Capture the cell that displays the provided text and extract its (x, y) central coordinate. 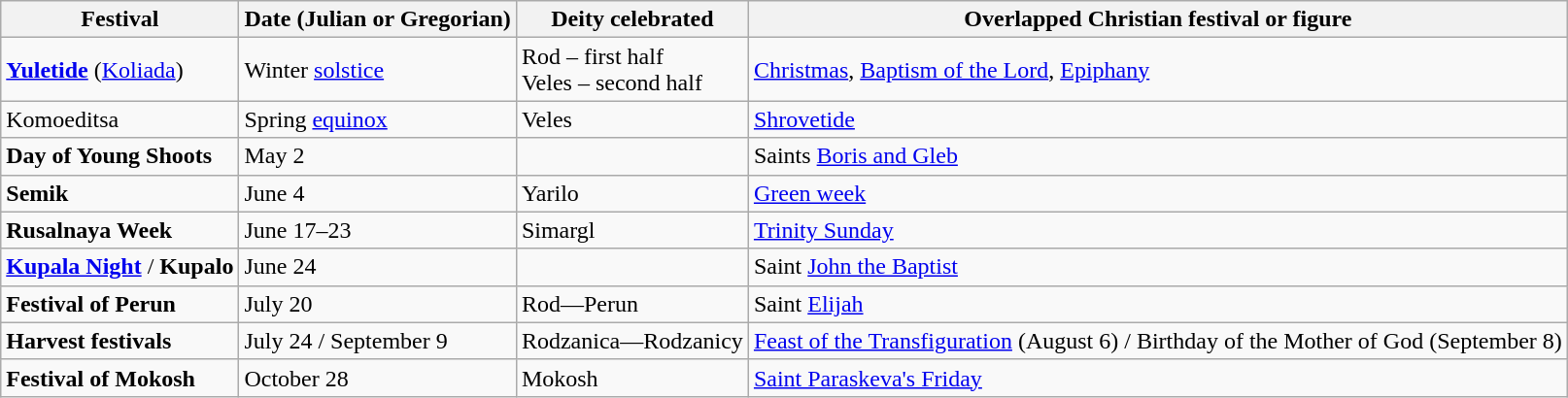
Yuletide (Koliada) (120, 70)
October 28 (377, 378)
Saints Boris and Gleb (1158, 156)
Simargl (631, 230)
Rod – first halfVeles – second half (631, 70)
July 20 (377, 304)
Harvest festivals (120, 341)
Kupala Night / Kupalo (120, 267)
Green week (1158, 193)
Saint Paraskeva's Friday (1158, 378)
Winter solstice (377, 70)
Mokosh (631, 378)
Festival of Perun (120, 304)
Rusalnaya Week (120, 230)
Saint Elijah (1158, 304)
Shrovetide (1158, 119)
Spring equinox (377, 119)
Feast of the Transfiguration (August 6) / Birthday of the Mother of God (September 8) (1158, 341)
Semik (120, 193)
Rodzanica—Rodzanicy (631, 341)
Saint John the Baptist (1158, 267)
Yarilo (631, 193)
July 24 / September 9 (377, 341)
Rod—Perun (631, 304)
May 2 (377, 156)
Overlapped Christian festival or figure (1158, 19)
Deity celebrated (631, 19)
Festival of Mokosh (120, 378)
Komoeditsa (120, 119)
June 17–23 (377, 230)
June 4 (377, 193)
June 24 (377, 267)
Day of Young Shoots (120, 156)
Festival (120, 19)
Christmas, Baptism of the Lord, Epiphany (1158, 70)
Date (Julian or Gregorian) (377, 19)
Trinity Sunday (1158, 230)
Veles (631, 119)
